Output the [x, y] coordinate of the center of the cell containing the given text.  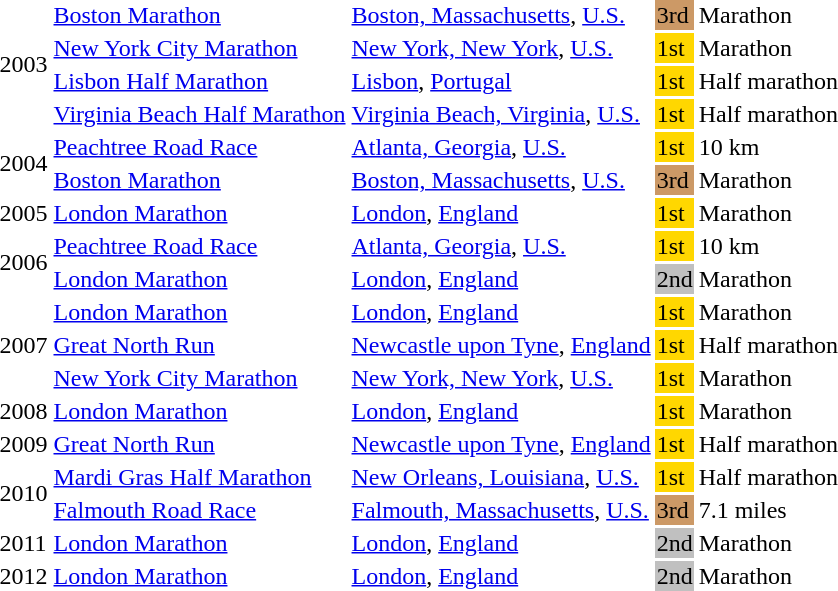
Falmouth Road Race [200, 510]
Lisbon, Portugal [501, 81]
Virginia Beach Half Marathon [200, 114]
Lisbon Half Marathon [200, 81]
New Orleans, Louisiana, U.S. [501, 477]
Mardi Gras Half Marathon [200, 477]
Virginia Beach, Virginia, U.S. [501, 114]
Falmouth, Massachusetts, U.S. [501, 510]
